Detect which cell encompasses the target text, then output its [x, y] center coordinate. 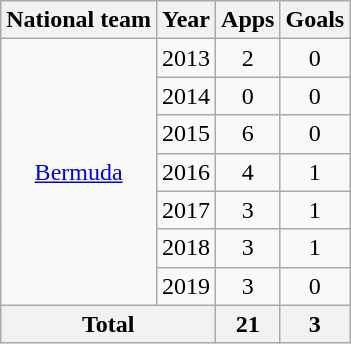
Apps [248, 20]
2019 [186, 286]
National team [79, 20]
6 [248, 134]
2017 [186, 210]
2018 [186, 248]
Goals [315, 20]
Bermuda [79, 172]
Year [186, 20]
2016 [186, 172]
2014 [186, 96]
2013 [186, 58]
2 [248, 58]
4 [248, 172]
Total [108, 324]
2015 [186, 134]
21 [248, 324]
